Locate the cell with the specified text and output its [x, y] center coordinate. 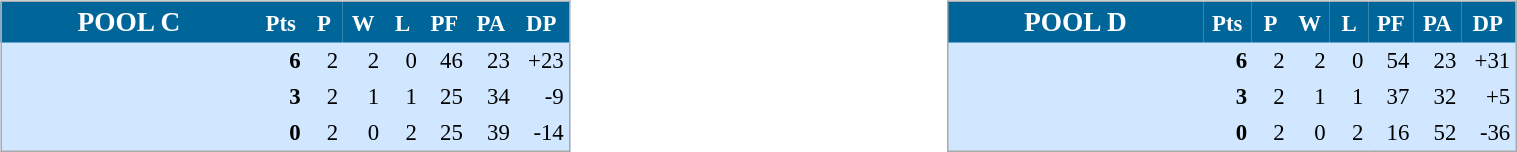
+23 [542, 60]
-14 [542, 132]
-36 [1488, 132]
54 [1391, 60]
16 [1391, 132]
+5 [1488, 96]
39 [490, 132]
+31 [1488, 60]
32 [1438, 96]
46 [444, 60]
POOL C [128, 22]
POOL D [1075, 22]
37 [1391, 96]
52 [1438, 132]
34 [490, 96]
-9 [542, 96]
